From the cell containing the given text, extract its center point as [X, Y] coordinate. 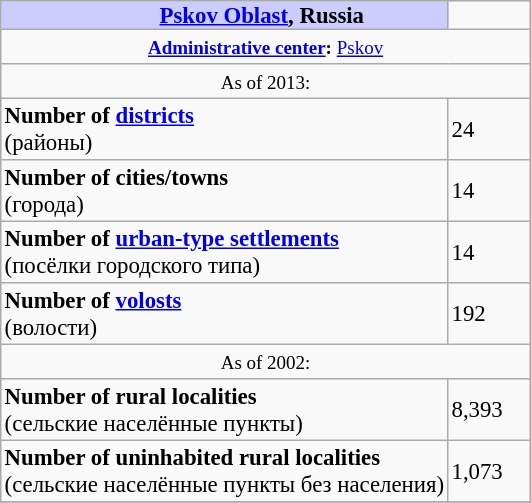
Number of rural localities(сельские населённые пункты) [224, 410]
Number of cities/towns(города) [224, 191]
192 [489, 314]
1,073 [489, 471]
Number of uninhabited rural localities(сельские населённые пункты без населения) [224, 471]
Pskov Oblast, Russia [224, 15]
Number of urban-type settlements(посёлки городского типа) [224, 252]
Administrative center: Pskov [266, 46]
As of 2013: [266, 81]
8,393 [489, 410]
Number of volosts(волости) [224, 314]
24 [489, 129]
As of 2002: [266, 361]
Number of districts(районы) [224, 129]
